Detect which cell encompasses the target text, then output its [X, Y] center coordinate. 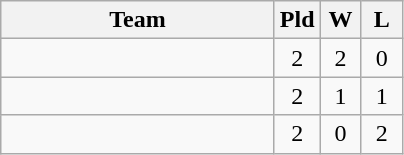
Team [138, 20]
L [382, 20]
Pld [297, 20]
W [340, 20]
